Identify which cell holds the provided text, then report its (X, Y) central coordinate. 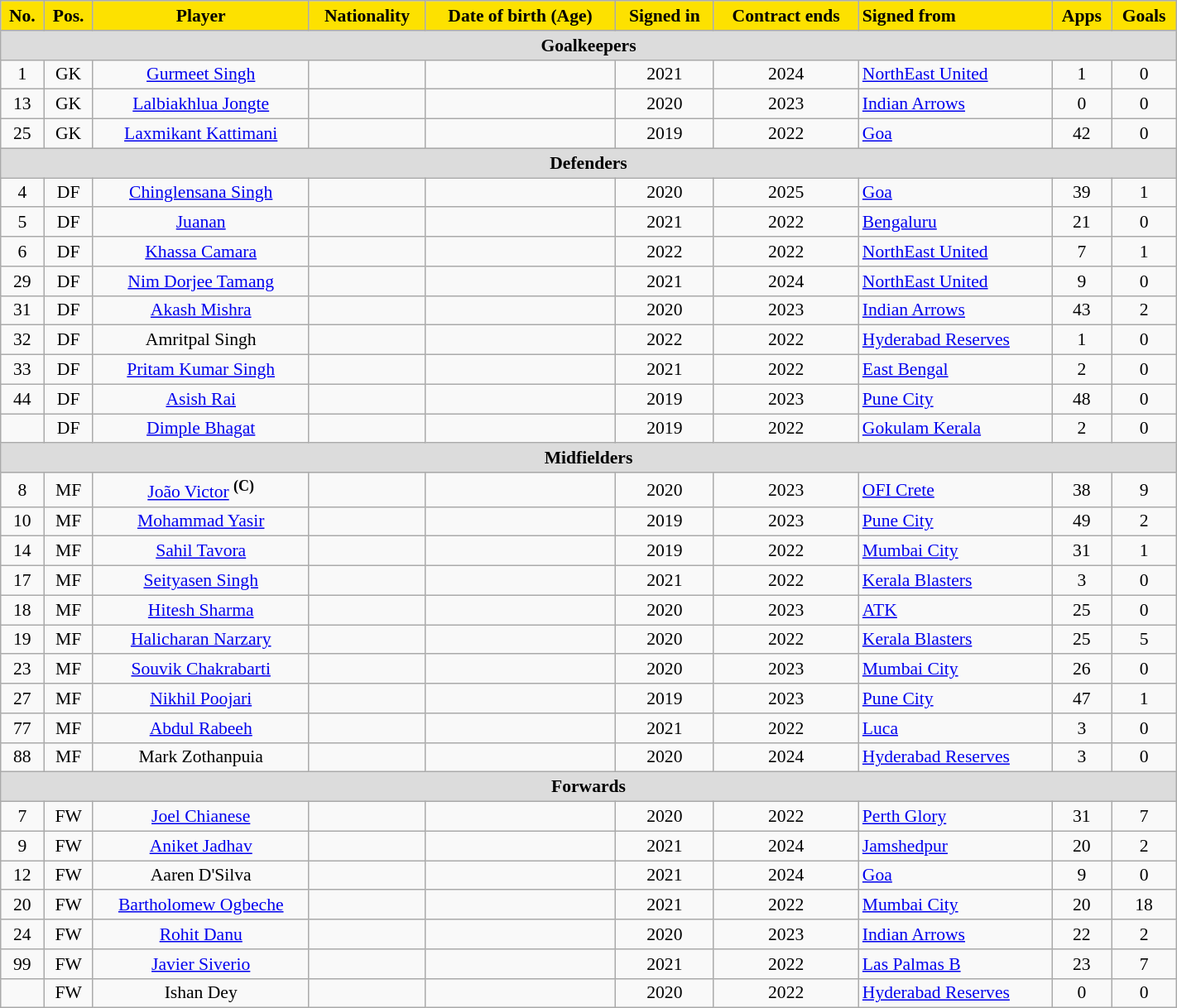
Chinglensana Singh (200, 193)
6 (22, 252)
Pos. (69, 16)
21 (1082, 223)
26 (1082, 670)
4 (22, 193)
Luca (955, 728)
Goalkeepers (588, 46)
Akash Mishra (200, 310)
12 (22, 876)
29 (22, 281)
Seityasen Singh (200, 581)
Joel Chianese (200, 817)
Las Palmas B (955, 964)
14 (22, 551)
Ishan Dey (200, 993)
48 (1082, 399)
Gurmeet Singh (200, 74)
Date of birth (Age) (520, 16)
Contract ends (785, 16)
32 (22, 340)
Souvik Chakrabarti (200, 670)
Rohit Danu (200, 934)
Bartholomew Ogbeche (200, 905)
22 (1082, 934)
17 (22, 581)
88 (22, 757)
Halicharan Narzary (200, 640)
13 (22, 104)
Bengaluru (955, 223)
Juanan (200, 223)
42 (1082, 134)
Nikhil Poojari (200, 698)
Nim Dorjee Tamang (200, 281)
Mark Zothanpuia (200, 757)
77 (22, 728)
Apps (1082, 16)
Jamshedpur (955, 846)
Khassa Camara (200, 252)
East Bengal (955, 370)
43 (1082, 310)
Forwards (588, 787)
Sahil Tavora (200, 551)
Aniket Jadhav (200, 846)
ATK (955, 610)
Amritpal Singh (200, 340)
38 (1082, 490)
10 (22, 521)
Javier Siverio (200, 964)
Perth Glory (955, 817)
Nationality (368, 16)
João Victor (C) (200, 490)
27 (22, 698)
Defenders (588, 163)
99 (22, 964)
Player (200, 16)
49 (1082, 521)
Signed in (664, 16)
Midfielders (588, 458)
Hitesh Sharma (200, 610)
OFI Crete (955, 490)
47 (1082, 698)
Lalbiakhlua Jongte (200, 104)
24 (22, 934)
Signed from (955, 16)
2025 (785, 193)
No. (22, 16)
19 (22, 640)
Abdul Rabeeh (200, 728)
Goals (1144, 16)
Asish Rai (200, 399)
Dimple Bhagat (200, 429)
33 (22, 370)
Gokulam Kerala (955, 429)
Aaren D'Silva (200, 876)
Mohammad Yasir (200, 521)
Pritam Kumar Singh (200, 370)
8 (22, 490)
39 (1082, 193)
Laxmikant Kattimani (200, 134)
44 (22, 399)
